Identify which cell holds the provided text, then report its [x, y] central coordinate. 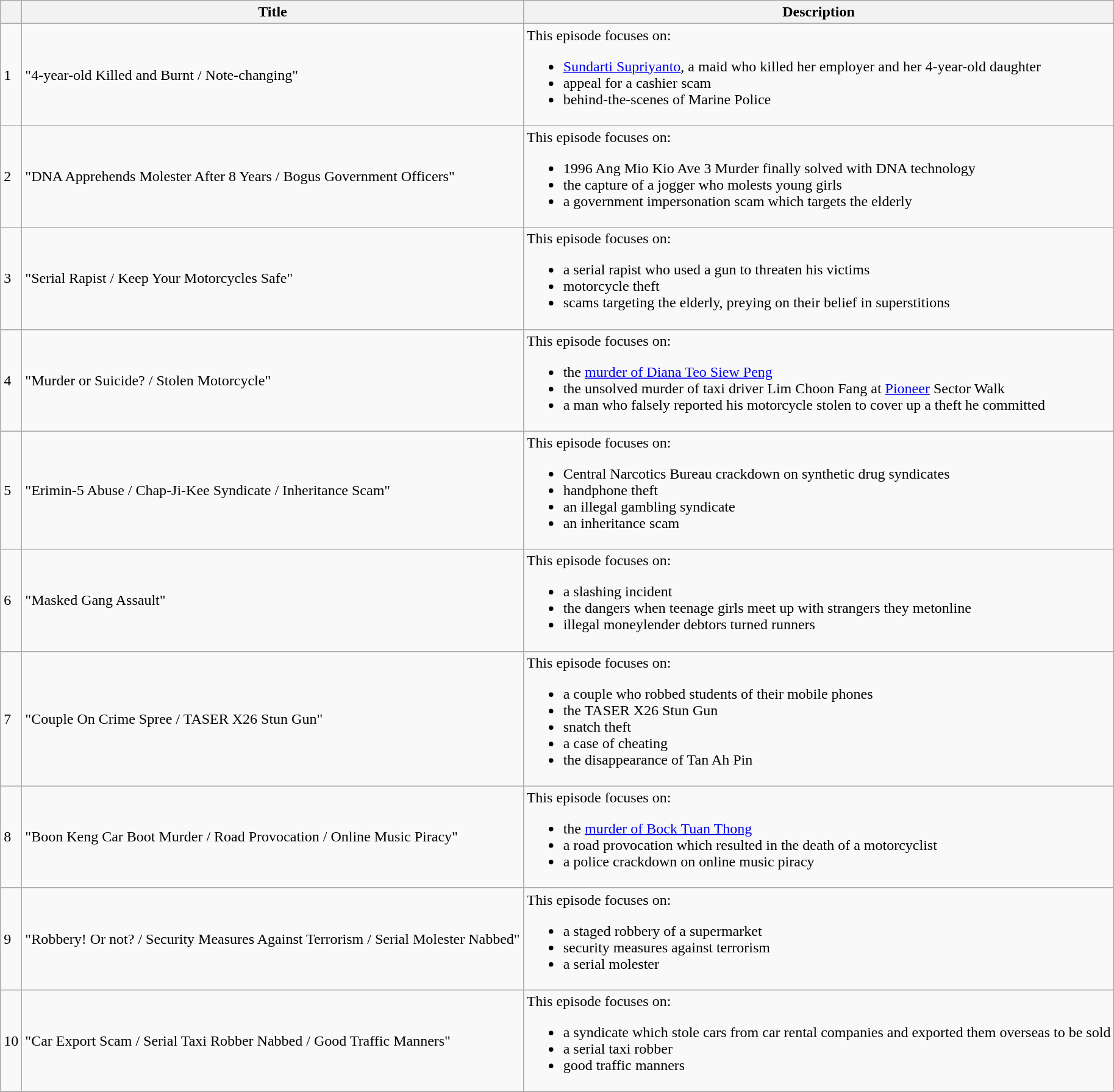
This episode focuses on:a staged robbery of a supermarketsecurity measures against terrorisma serial molester [818, 939]
"Serial Rapist / Keep Your Motorcycles Safe" [273, 278]
"Couple On Crime Spree / TASER X26 Stun Gun" [273, 718]
3 [11, 278]
1 [11, 74]
4 [11, 380]
8 [11, 837]
10 [11, 1040]
"DNA Apprehends Molester After 8 Years / Bogus Government Officers" [273, 177]
Title [273, 12]
"Boon Keng Car Boot Murder / Road Provocation / Online Music Piracy" [273, 837]
6 [11, 600]
"Murder or Suicide? / Stolen Motorcycle" [273, 380]
"4-year-old Killed and Burnt / Note-changing" [273, 74]
"Car Export Scam / Serial Taxi Robber Nabbed / Good Traffic Manners" [273, 1040]
9 [11, 939]
"Erimin-5 Abuse / Chap-Ji-Kee Syndicate / Inheritance Scam" [273, 490]
"Robbery! Or not? / Security Measures Against Terrorism / Serial Molester Nabbed" [273, 939]
Description [818, 12]
"Masked Gang Assault" [273, 600]
7 [11, 718]
5 [11, 490]
2 [11, 177]
